Search for the cell housing the specified text and yield its (X, Y) center coordinate. 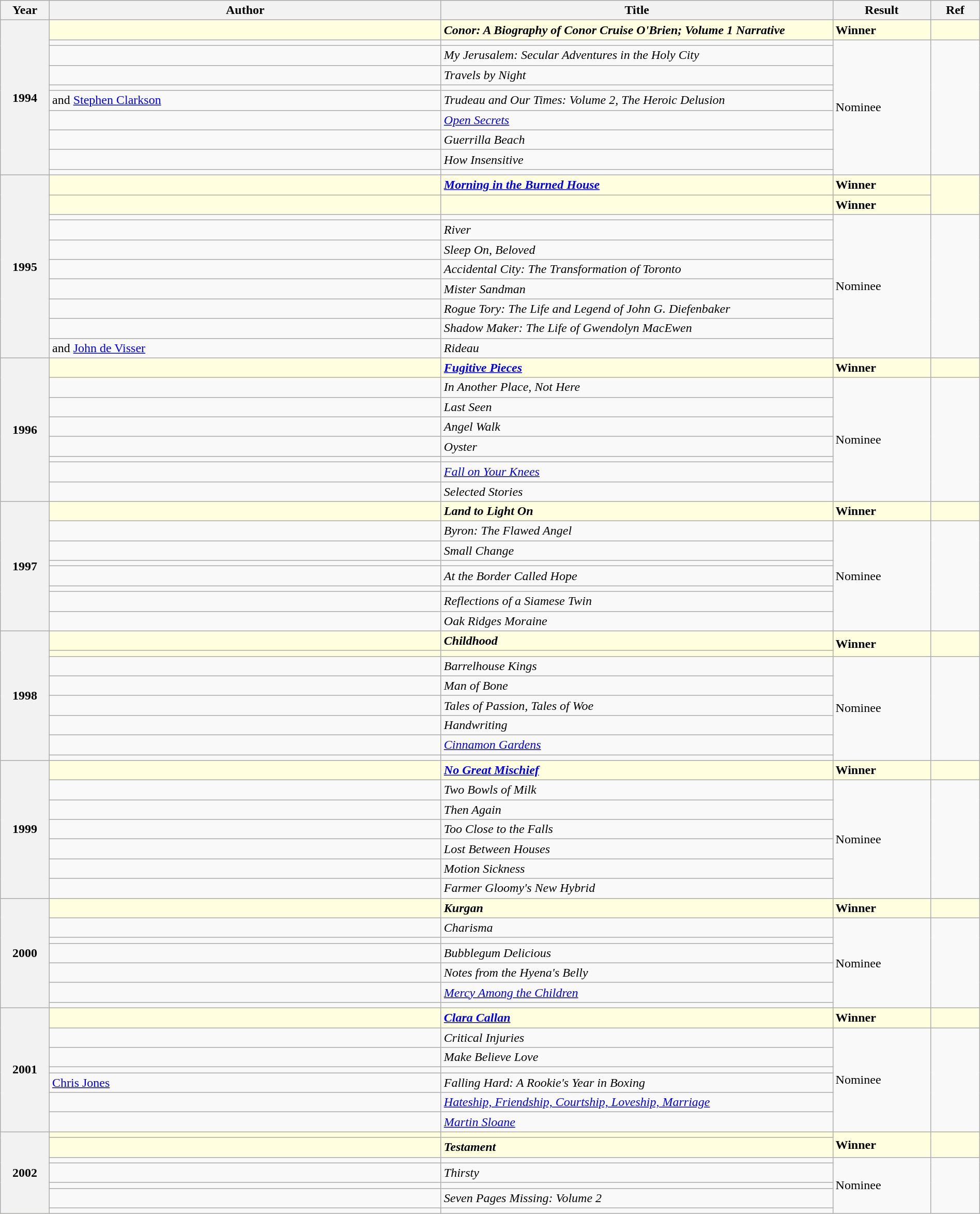
and John de Visser (245, 348)
Childhood (637, 641)
Make Believe Love (637, 1057)
My Jerusalem: Secular Adventures in the Holy City (637, 55)
Lost Between Houses (637, 849)
Travels by Night (637, 75)
2002 (25, 1173)
1999 (25, 829)
Cinnamon Gardens (637, 745)
1994 (25, 98)
Rideau (637, 348)
Shadow Maker: The Life of Gwendolyn MacEwen (637, 328)
Morning in the Burned House (637, 185)
Trudeau and Our Times: Volume 2, The Heroic Delusion (637, 100)
Angel Walk (637, 427)
Hateship, Friendship, Courtship, Loveship, Marriage (637, 1102)
Man of Bone (637, 686)
Ref (955, 10)
Martin Sloane (637, 1122)
Motion Sickness (637, 869)
2000 (25, 953)
Reflections of a Siamese Twin (637, 601)
1995 (25, 266)
Two Bowls of Milk (637, 790)
Oak Ridges Moraine (637, 621)
Clara Callan (637, 1018)
Charisma (637, 928)
Bubblegum Delicious (637, 953)
Critical Injuries (637, 1038)
Conor: A Biography of Conor Cruise O'Brien; Volume 1 Narrative (637, 30)
Mercy Among the Children (637, 992)
Land to Light On (637, 511)
Kurgan (637, 908)
Sleep On, Beloved (637, 250)
Accidental City: The Transformation of Toronto (637, 269)
Title (637, 10)
How Insensitive (637, 159)
and Stephen Clarkson (245, 100)
Year (25, 10)
1997 (25, 566)
Thirsty (637, 1173)
2001 (25, 1069)
Oyster (637, 446)
Seven Pages Missing: Volume 2 (637, 1198)
Result (882, 10)
Tales of Passion, Tales of Woe (637, 705)
Guerrilla Beach (637, 140)
Notes from the Hyena's Belly (637, 973)
Testament (637, 1147)
Small Change (637, 551)
Falling Hard: A Rookie's Year in Boxing (637, 1083)
Too Close to the Falls (637, 829)
Chris Jones (245, 1083)
In Another Place, Not Here (637, 387)
Author (245, 10)
Fall on Your Knees (637, 472)
Rogue Tory: The Life and Legend of John G. Diefenbaker (637, 309)
1996 (25, 430)
1998 (25, 695)
Open Secrets (637, 120)
River (637, 230)
Fugitive Pieces (637, 368)
No Great Mischief (637, 770)
Last Seen (637, 407)
Handwriting (637, 725)
Barrelhouse Kings (637, 666)
At the Border Called Hope (637, 576)
Then Again (637, 810)
Selected Stories (637, 492)
Farmer Gloomy's New Hybrid (637, 888)
Byron: The Flawed Angel (637, 531)
Mister Sandman (637, 289)
